Scan for the cell matching the given text and deliver its (x, y) coordinate at center. 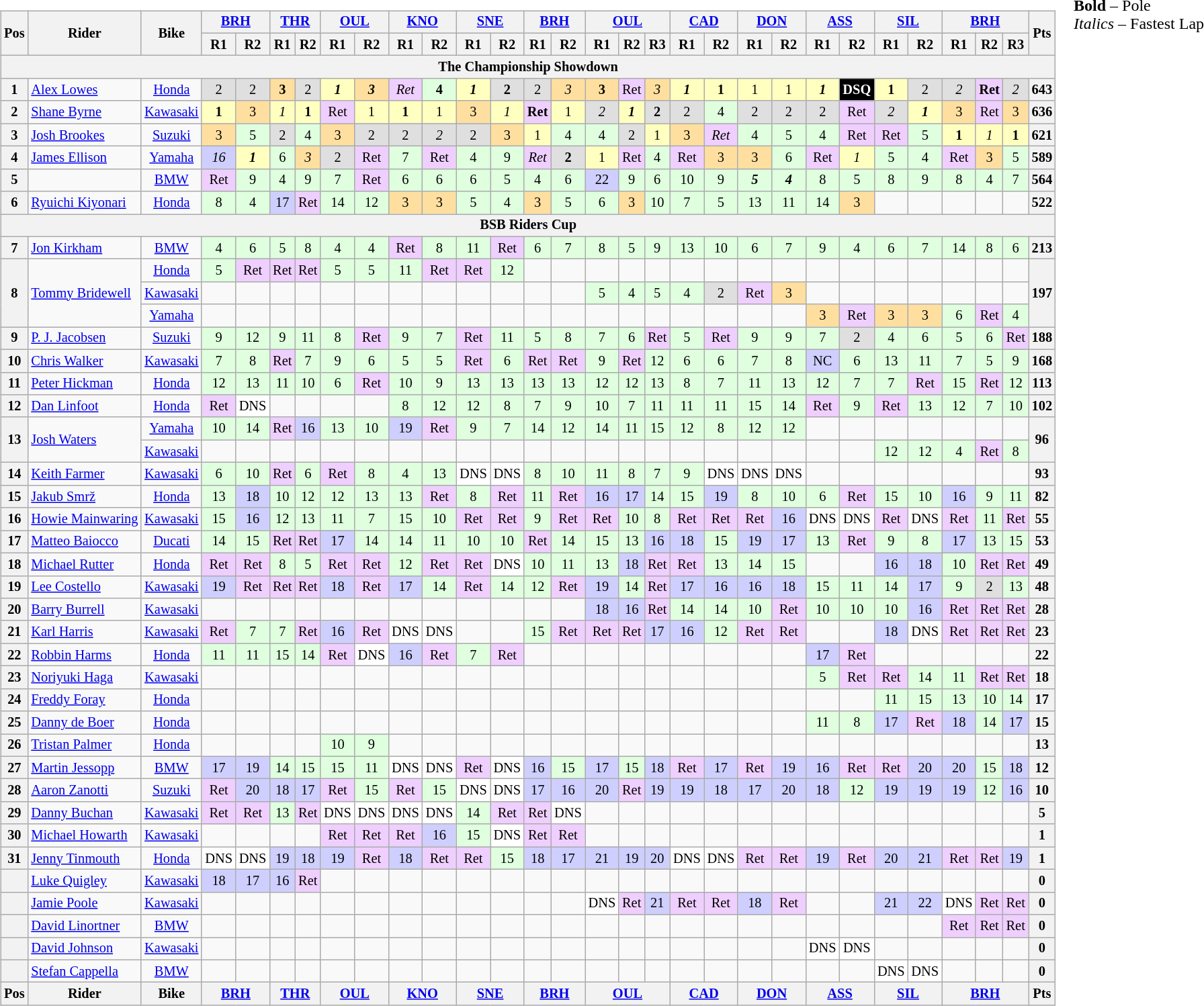
30 (14, 835)
Peter Hickman (85, 383)
Noriyuki Haga (85, 678)
Lee Costello (85, 587)
Karl Harris (85, 632)
Luke Quigley (85, 881)
Ryuichi Kiyonari (85, 203)
Jon Kirkham (85, 248)
DSQ (857, 90)
Josh Waters (85, 439)
82 (1042, 496)
636 (1042, 112)
621 (1042, 135)
Robbin Harms (85, 655)
Chris Walker (85, 361)
55 (1042, 519)
NC (822, 361)
Josh Brookes (85, 135)
31 (14, 858)
Jamie Poole (85, 903)
The Championship Showdown (528, 67)
27 (14, 768)
Tommy Bridewell (85, 293)
Howie Mainwaring (85, 519)
Alex Lowes (85, 90)
93 (1042, 474)
James Ellison (85, 158)
24 (14, 700)
BSB Riders Cup (528, 226)
53 (1042, 542)
Michael Rutter (85, 564)
Michael Howarth (85, 835)
168 (1042, 361)
49 (1042, 564)
Barry Burrell (85, 610)
Jakub Smrž (85, 496)
David Johnson (85, 949)
564 (1042, 180)
Keith Farmer (85, 474)
522 (1042, 203)
197 (1042, 293)
Shane Byrne (85, 112)
Ducati (171, 542)
Aaron Zanotti (85, 790)
96 (1042, 439)
Matteo Baiocco (85, 542)
25 (14, 723)
29 (14, 813)
Danny Buchan (85, 813)
Martin Jessopp (85, 768)
48 (1042, 587)
589 (1042, 158)
Freddy Foray (85, 700)
P. J. Jacobsen (85, 338)
Danny de Boer (85, 723)
Dan Linfoot (85, 406)
Stefan Cappella (85, 971)
113 (1042, 383)
David Linortner (85, 926)
213 (1042, 248)
102 (1042, 406)
643 (1042, 90)
26 (14, 745)
Tristan Palmer (85, 745)
Jenny Tinmouth (85, 858)
188 (1042, 338)
